Identify which cell holds the provided text, then report its [X, Y] central coordinate. 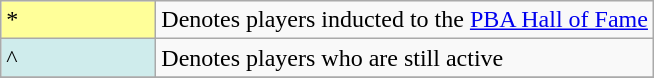
* [78, 20]
^ [78, 58]
Denotes players who are still active [405, 58]
Denotes players inducted to the PBA Hall of Fame [405, 20]
